Return (x, y) of the center of cell containing provided text 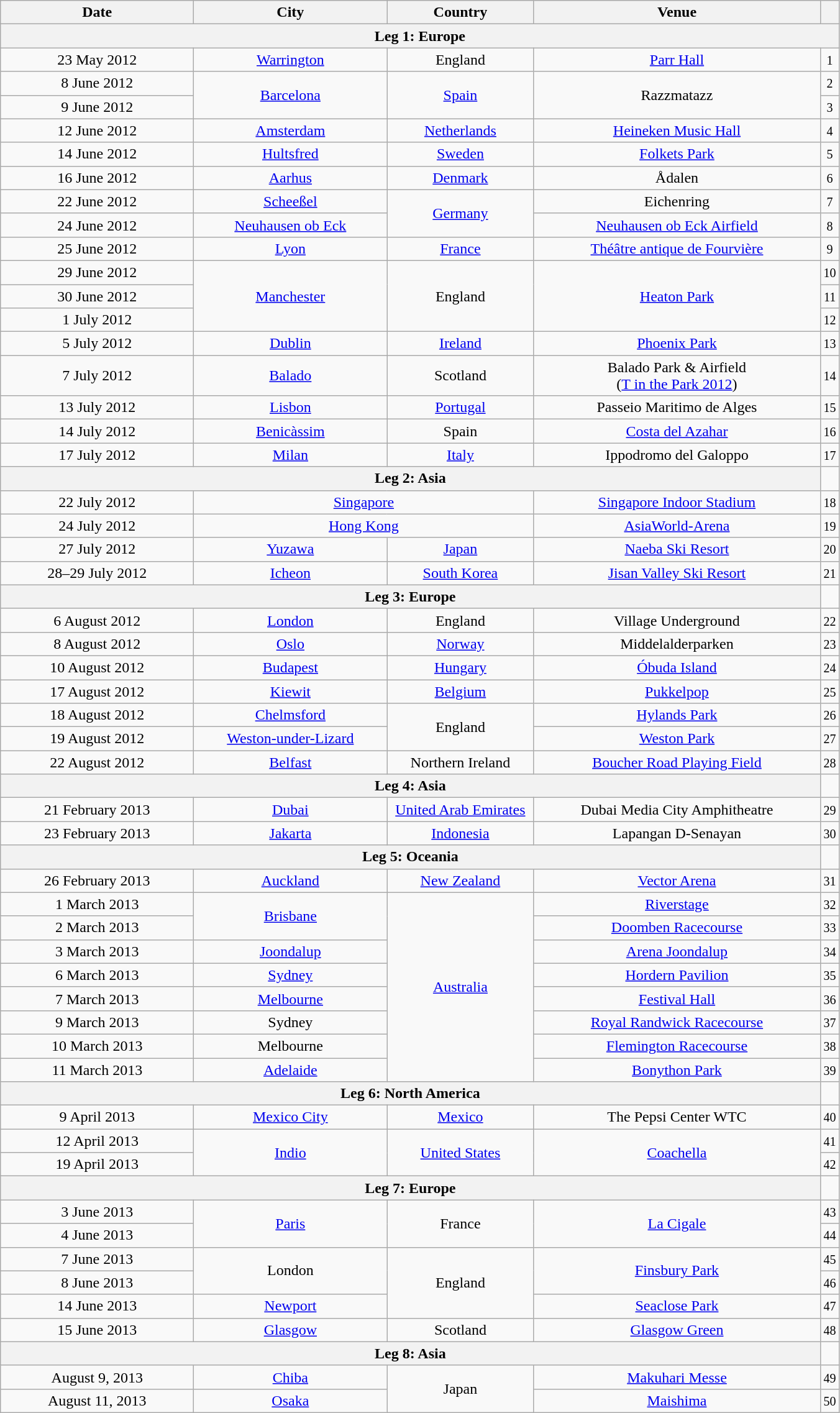
50 (830, 1401)
24 (830, 667)
21 (830, 573)
Coachella (677, 1153)
Théâtre antique de Fourvière (677, 249)
8 June 2012 (97, 83)
Netherlands (460, 130)
Hultsfred (291, 154)
34 (830, 951)
39 (830, 1069)
Jakarta (291, 833)
Phoenix Park (677, 344)
4 (830, 130)
22 June 2012 (97, 201)
3 March 2013 (97, 951)
Razzmatazz (677, 95)
1 March 2013 (97, 904)
Village Underground (677, 620)
6 August 2012 (97, 620)
11 (830, 296)
Country (460, 12)
7 June 2013 (97, 1259)
24 June 2012 (97, 225)
Yuzawa (291, 549)
New Zealand (460, 880)
Balado Park & Airfield(T in the Park 2012) (677, 375)
Chiba (291, 1377)
1 (830, 60)
Oslo (291, 644)
18 August 2012 (97, 715)
33 (830, 928)
Australia (460, 987)
Leg 4: Asia (410, 786)
Middelalderparken (677, 644)
Heaton Park (677, 296)
23 May 2012 (97, 60)
Leg 8: Asia (410, 1353)
Weston-under-Lizard (291, 739)
42 (830, 1164)
Dubai Media City Amphitheatre (677, 810)
Leg 1: Europe (420, 36)
15 (830, 408)
2 March 2013 (97, 928)
4 June 2013 (97, 1235)
Norway (460, 644)
23 February 2013 (97, 833)
16 June 2012 (97, 178)
3 June 2013 (97, 1212)
23 (830, 644)
22 (830, 620)
Óbuda Island (677, 667)
Kiewit (291, 692)
Royal Randwick Racecourse (677, 1022)
14 (830, 375)
17 August 2012 (97, 692)
Riverstage (677, 904)
Benicàssim (291, 431)
9 June 2012 (97, 107)
Chelmsford (291, 715)
Finsbury Park (677, 1271)
Auckland (291, 880)
Passeio Maritimo de Alges (677, 408)
Folkets Park (677, 154)
27 (830, 739)
45 (830, 1259)
Ådalen (677, 178)
Dubai (291, 810)
21 February 2013 (97, 810)
43 (830, 1212)
40 (830, 1117)
29 (830, 810)
16 (830, 431)
Lisbon (291, 408)
18 (830, 502)
Neuhausen ob Eck Airfield (677, 225)
Leg 2: Asia (410, 478)
Leg 6: North America (410, 1094)
Germany (460, 213)
Lapangan D-Senayan (677, 833)
Paris (291, 1223)
Hordern Pavilion (677, 975)
17 (830, 455)
47 (830, 1306)
Hong Kong (364, 526)
La Cigale (677, 1223)
6 (830, 178)
Hylands Park (677, 715)
United States (460, 1153)
Jisan Valley Ski Resort (677, 573)
Amsterdam (291, 130)
Naeba Ski Resort (677, 549)
Makuhari Messe (677, 1377)
8 June 2013 (97, 1283)
5 July 2012 (97, 344)
City (291, 12)
Mexico (460, 1117)
26 February 2013 (97, 880)
9 (830, 249)
11 March 2013 (97, 1069)
Brisbane (291, 916)
Hungary (460, 667)
12 June 2012 (97, 130)
36 (830, 999)
41 (830, 1141)
Date (97, 12)
7 July 2012 (97, 375)
Milan (291, 455)
Arena Joondalup (677, 951)
17 July 2012 (97, 455)
Leg 3: Europe (410, 597)
Lyon (291, 249)
8 August 2012 (97, 644)
15 June 2013 (97, 1330)
20 (830, 549)
Indonesia (460, 833)
Doomben Racecourse (677, 928)
3 (830, 107)
Ippodromo del Galoppo (677, 455)
Leg 5: Oceania (410, 857)
Portugal (460, 408)
2 (830, 83)
6 March 2013 (97, 975)
Singapore Indoor Stadium (677, 502)
Glasgow Green (677, 1330)
19 August 2012 (97, 739)
19 April 2013 (97, 1164)
Belgium (460, 692)
Aarhus (291, 178)
10 March 2013 (97, 1046)
27 July 2012 (97, 549)
29 June 2012 (97, 272)
Icheon (291, 573)
Balado (291, 375)
August 11, 2013 (97, 1401)
Festival Hall (677, 999)
South Korea (460, 573)
14 June 2013 (97, 1306)
Osaka (291, 1401)
Venue (677, 12)
8 (830, 225)
Sweden (460, 154)
49 (830, 1377)
38 (830, 1046)
Adelaide (291, 1069)
22 August 2012 (97, 762)
25 (830, 692)
AsiaWorld-Arena (677, 526)
1 July 2012 (97, 320)
46 (830, 1283)
Warrington (291, 60)
10 (830, 272)
32 (830, 904)
37 (830, 1022)
Boucher Road Playing Field (677, 762)
26 (830, 715)
14 July 2012 (97, 431)
Singapore (364, 502)
Northern Ireland (460, 762)
30 (830, 833)
Bonython Park (677, 1069)
Heineken Music Hall (677, 130)
7 March 2013 (97, 999)
24 July 2012 (97, 526)
Vector Arena (677, 880)
44 (830, 1235)
Mexico City (291, 1117)
48 (830, 1330)
Flemington Racecourse (677, 1046)
13 July 2012 (97, 408)
Newport (291, 1306)
Manchester (291, 296)
Maishima (677, 1401)
Italy (460, 455)
Barcelona (291, 95)
7 (830, 201)
22 July 2012 (97, 502)
Weston Park (677, 739)
Denmark (460, 178)
Joondalup (291, 951)
14 June 2012 (97, 154)
Glasgow (291, 1330)
28–29 July 2012 (97, 573)
31 (830, 880)
9 April 2013 (97, 1117)
Budapest (291, 667)
Neuhausen ob Eck (291, 225)
12 (830, 320)
35 (830, 975)
The Pepsi Center WTC (677, 1117)
19 (830, 526)
10 August 2012 (97, 667)
Pukkelpop (677, 692)
Dublin (291, 344)
United Arab Emirates (460, 810)
Seaclose Park (677, 1306)
Belfast (291, 762)
August 9, 2013 (97, 1377)
Parr Hall (677, 60)
9 March 2013 (97, 1022)
Ireland (460, 344)
Leg 7: Europe (410, 1188)
Indio (291, 1153)
25 June 2012 (97, 249)
28 (830, 762)
12 April 2013 (97, 1141)
5 (830, 154)
30 June 2012 (97, 296)
Eichenring (677, 201)
13 (830, 344)
Costa del Azahar (677, 431)
Scheeßel (291, 201)
